Extract the [x, y] coordinate from the center of the cell holding the provided text.  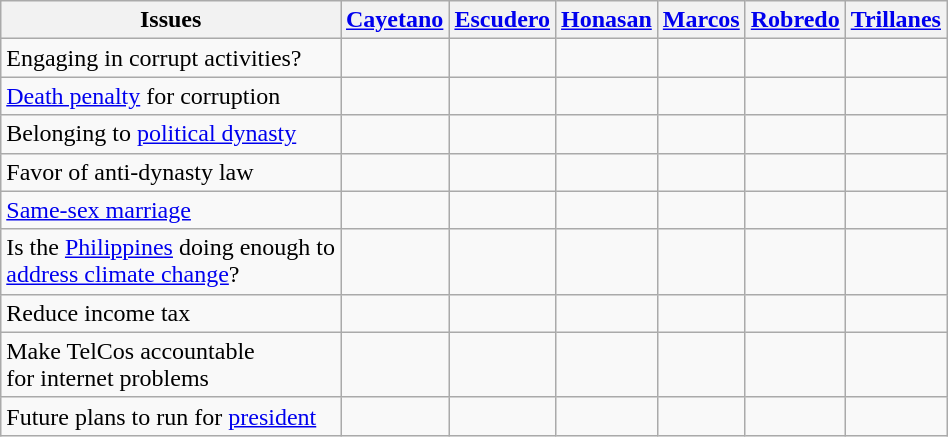
Future plans to run for president [171, 416]
Issues [171, 20]
Is the Philippines doing enough toaddress climate change? [171, 262]
Make TelCos accountablefor internet problems [171, 364]
Escudero [502, 20]
Belonging to political dynasty [171, 134]
Trillanes [896, 20]
Cayetano [394, 20]
Honasan [607, 20]
Favor of anti-dynasty law [171, 172]
Same-sex marriage [171, 210]
Marcos [701, 20]
Reduce income tax [171, 313]
Engaging in corrupt activities? [171, 58]
Robredo [795, 20]
Death penalty for corruption [171, 96]
